Return the (X, Y) coordinate for the center point of the cell that contains the specified text.  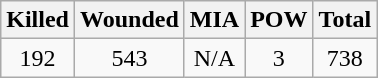
MIA (214, 20)
192 (38, 58)
Total (345, 20)
Killed (38, 20)
3 (279, 58)
543 (129, 58)
738 (345, 58)
POW (279, 20)
Wounded (129, 20)
N/A (214, 58)
